Pinpoint the cell where the given text exists, returning its (x, y) midpoint coordinate. 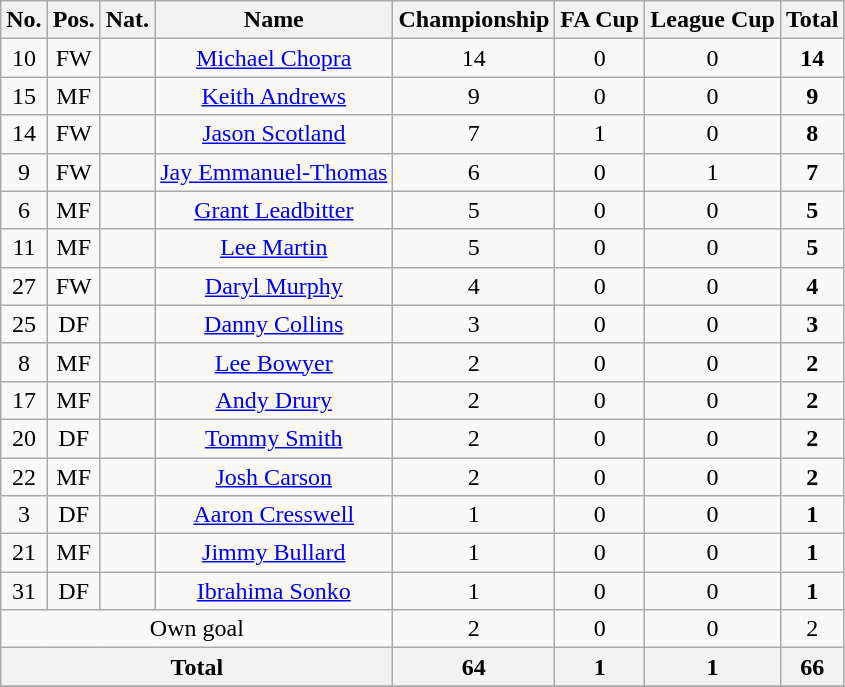
No. (24, 20)
Danny Collins (274, 324)
Ibrahima Sonko (274, 591)
Michael Chopra (274, 58)
27 (24, 286)
Lee Bowyer (274, 362)
22 (24, 477)
Josh Carson (274, 477)
Name (274, 20)
Championship (474, 20)
Nat. (127, 20)
64 (474, 667)
Tommy Smith (274, 438)
17 (24, 400)
25 (24, 324)
Jimmy Bullard (274, 553)
21 (24, 553)
Andy Drury (274, 400)
FA Cup (600, 20)
66 (812, 667)
Keith Andrews (274, 96)
League Cup (713, 20)
Jason Scotland (274, 134)
10 (24, 58)
Aaron Cresswell (274, 515)
Daryl Murphy (274, 286)
Pos. (74, 20)
20 (24, 438)
15 (24, 96)
Grant Leadbitter (274, 210)
11 (24, 248)
Lee Martin (274, 248)
Own goal (197, 629)
Jay Emmanuel-Thomas (274, 172)
31 (24, 591)
